Search for the cell housing the specified text and yield its (X, Y) center coordinate. 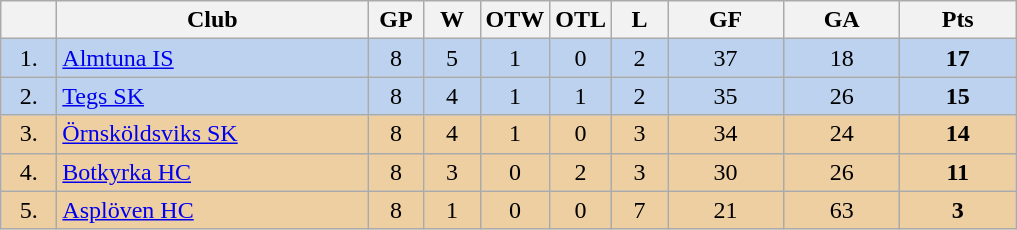
OTL (581, 20)
24 (842, 134)
Asplöven HC (212, 210)
14 (958, 134)
OTW (515, 20)
35 (726, 96)
11 (958, 172)
GP (396, 20)
5. (29, 210)
2. (29, 96)
63 (842, 210)
3. (29, 134)
30 (726, 172)
L (640, 20)
Club (212, 20)
1. (29, 58)
W (452, 20)
17 (958, 58)
GA (842, 20)
18 (842, 58)
7 (640, 210)
15 (958, 96)
37 (726, 58)
Örnsköldsviks SK (212, 134)
Botkyrka HC (212, 172)
4. (29, 172)
21 (726, 210)
GF (726, 20)
5 (452, 58)
34 (726, 134)
Pts (958, 20)
Almtuna IS (212, 58)
Tegs SK (212, 96)
